Pinpoint the cell where the given text exists, returning its [x, y] midpoint coordinate. 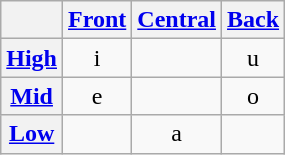
u [254, 58]
Low [32, 134]
e [98, 96]
a [177, 134]
i [98, 58]
o [254, 96]
Mid [32, 96]
Back [254, 20]
High [32, 58]
Front [98, 20]
Central [177, 20]
